Locate the cell with the specified text and output its (X, Y) center coordinate. 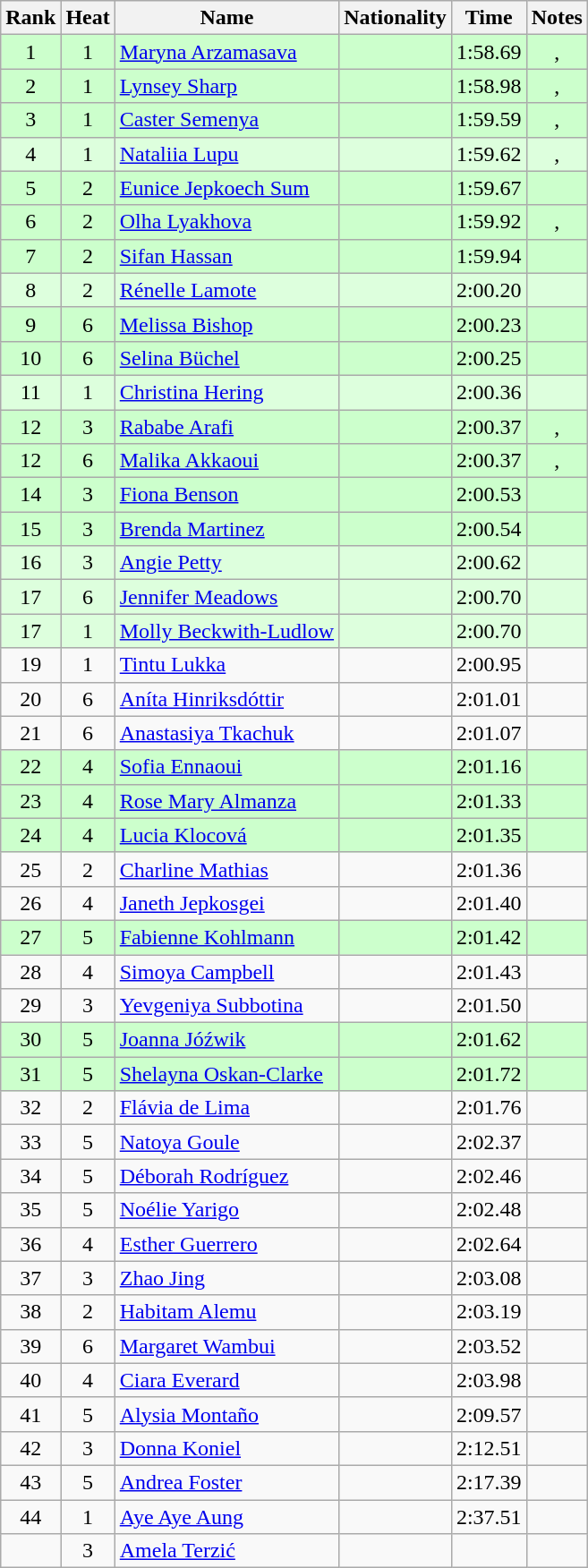
1:59.92 (489, 222)
2:01.01 (489, 699)
Anastasiya Tkachuk (226, 733)
2:03.19 (489, 1312)
28 (30, 971)
Habitam Alemu (226, 1312)
2:02.37 (489, 1142)
22 (30, 767)
Melissa Bishop (226, 324)
Lynsey Sharp (226, 86)
27 (30, 937)
23 (30, 801)
15 (30, 529)
8 (30, 290)
2:02.64 (489, 1244)
2:01.72 (489, 1074)
2:01.33 (489, 801)
37 (30, 1278)
2:09.57 (489, 1414)
14 (30, 495)
2:01.40 (489, 903)
Jennifer Meadows (226, 597)
2:01.07 (489, 733)
7 (30, 256)
2:01.35 (489, 835)
26 (30, 903)
2:00.20 (489, 290)
16 (30, 563)
2:00.54 (489, 529)
9 (30, 324)
2:17.39 (489, 1482)
24 (30, 835)
38 (30, 1312)
30 (30, 1040)
41 (30, 1414)
1:59.59 (489, 120)
2:02.48 (489, 1210)
2:01.43 (489, 971)
Name (226, 18)
43 (30, 1482)
Notes (557, 18)
Joanna Jóźwik (226, 1040)
Angie Petty (226, 563)
Rababe Arafi (226, 427)
Margaret Wambui (226, 1346)
1:59.94 (489, 256)
Molly Beckwith-Ludlow (226, 631)
1:58.98 (489, 86)
Malika Akkaoui (226, 461)
2:01.50 (489, 1006)
Olha Lyakhova (226, 222)
2:02.46 (489, 1176)
Charline Mathias (226, 869)
29 (30, 1006)
2:00.53 (489, 495)
Noélie Yarigo (226, 1210)
Eunice Jepkoech Sum (226, 188)
Aníta Hinriksdóttir (226, 699)
31 (30, 1074)
Nationality (396, 18)
2:37.51 (489, 1517)
Simoya Campbell (226, 971)
2:00.25 (489, 358)
36 (30, 1244)
11 (30, 392)
44 (30, 1517)
2:00.95 (489, 665)
Donna Koniel (226, 1448)
Aye Aye Aung (226, 1517)
2:01.76 (489, 1108)
2:01.16 (489, 767)
10 (30, 358)
Brenda Martinez (226, 529)
40 (30, 1380)
42 (30, 1448)
20 (30, 699)
Sifan Hassan (226, 256)
Maryna Arzamasava (226, 52)
Christina Hering (226, 392)
2:01.42 (489, 937)
Nataliia Lupu (226, 154)
1:58.69 (489, 52)
2:00.62 (489, 563)
Yevgeniya Subbotina (226, 1006)
Flávia de Lima (226, 1108)
35 (30, 1210)
39 (30, 1346)
2:01.36 (489, 869)
2:00.23 (489, 324)
2:00.36 (489, 392)
Selina Büchel (226, 358)
2:01.62 (489, 1040)
Caster Semenya (226, 120)
25 (30, 869)
Andrea Foster (226, 1482)
Lucia Klocová (226, 835)
Janeth Jepkosgei (226, 903)
Rose Mary Almanza (226, 801)
Fiona Benson (226, 495)
Esther Guerrero (226, 1244)
Time (489, 18)
2:03.52 (489, 1346)
Déborah Rodríguez (226, 1176)
Alysia Montaño (226, 1414)
33 (30, 1142)
Shelayna Oskan-Clarke (226, 1074)
Amela Terzić (226, 1551)
Sofia Ennaoui (226, 767)
2:03.98 (489, 1380)
21 (30, 733)
1:59.67 (489, 188)
Heat (88, 18)
Zhao Jing (226, 1278)
32 (30, 1108)
Rank (30, 18)
Natoya Goule (226, 1142)
2:12.51 (489, 1448)
34 (30, 1176)
19 (30, 665)
Ciara Everard (226, 1380)
Rénelle Lamote (226, 290)
Fabienne Kohlmann (226, 937)
Tintu Lukka (226, 665)
2:03.08 (489, 1278)
1:59.62 (489, 154)
